Identify which cell holds the provided text, then report its (x, y) central coordinate. 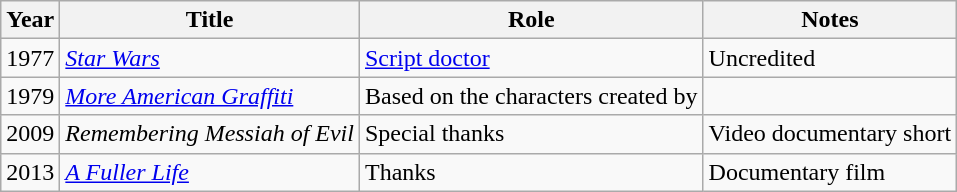
Script doctor (531, 58)
Uncredited (830, 58)
2009 (30, 134)
Star Wars (210, 58)
Role (531, 20)
Title (210, 20)
1977 (30, 58)
Thanks (531, 172)
Special thanks (531, 134)
Documentary film (830, 172)
Video documentary short (830, 134)
1979 (30, 96)
A Fuller Life (210, 172)
Year (30, 20)
Remembering Messiah of Evil (210, 134)
Based on the characters created by (531, 96)
2013 (30, 172)
Notes (830, 20)
More American Graffiti (210, 96)
